Locate the cell with the specified text and output its [X, Y] center coordinate. 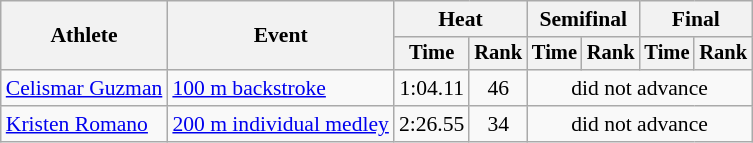
100 m backstroke [280, 88]
46 [498, 88]
Athlete [84, 36]
Heat [460, 19]
Semifinal [583, 19]
Final [695, 19]
Kristen Romano [84, 124]
34 [498, 124]
Event [280, 36]
Celismar Guzman [84, 88]
1:04.11 [432, 88]
2:26.55 [432, 124]
200 m individual medley [280, 124]
